Return [x, y] of the center of cell containing provided text 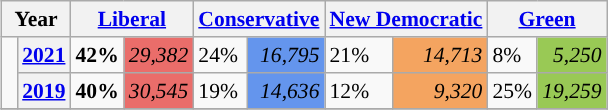
2019 [44, 91]
24% [220, 55]
14,713 [440, 55]
19% [220, 91]
8% [512, 55]
19,259 [572, 91]
30,545 [158, 91]
29,382 [158, 55]
Year [36, 19]
25% [512, 91]
5,250 [572, 55]
14,636 [286, 91]
New Democratic [406, 19]
2021 [44, 55]
21% [358, 55]
Liberal [132, 19]
16,795 [286, 55]
42% [96, 55]
40% [96, 91]
Green [546, 19]
Conservative [258, 19]
9,320 [440, 91]
12% [358, 91]
